Return the [X, Y] coordinate for the center point of the cell that contains the specified text.  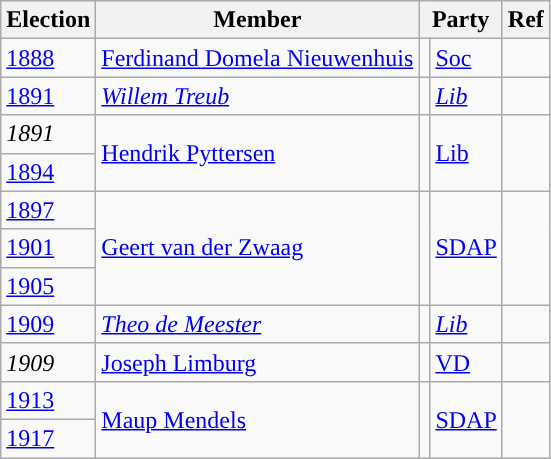
VD [466, 362]
Maup Mendels [258, 419]
Willem Treub [258, 96]
1901 [48, 248]
Party [460, 20]
1917 [48, 438]
Ref [526, 20]
1913 [48, 400]
1894 [48, 172]
Election [48, 20]
Theo de Meester [258, 324]
Geert van der Zwaag [258, 248]
1897 [48, 210]
Ferdinand Domela Nieuwenhuis [258, 58]
Soc [466, 58]
Hendrik Pyttersen [258, 153]
1888 [48, 58]
Joseph Limburg [258, 362]
1905 [48, 286]
Member [258, 20]
